Capture the cell that displays the provided text and extract its (x, y) central coordinate. 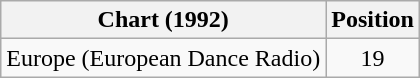
Europe (European Dance Radio) (164, 58)
19 (373, 58)
Position (373, 20)
Chart (1992) (164, 20)
